Detect which cell encompasses the target text, then output its (x, y) center coordinate. 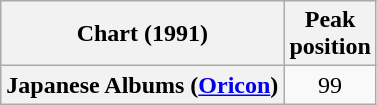
Japanese Albums (Oricon) (142, 85)
Peak position (330, 34)
Chart (1991) (142, 34)
99 (330, 85)
